Return [x, y] of the center of cell containing provided text 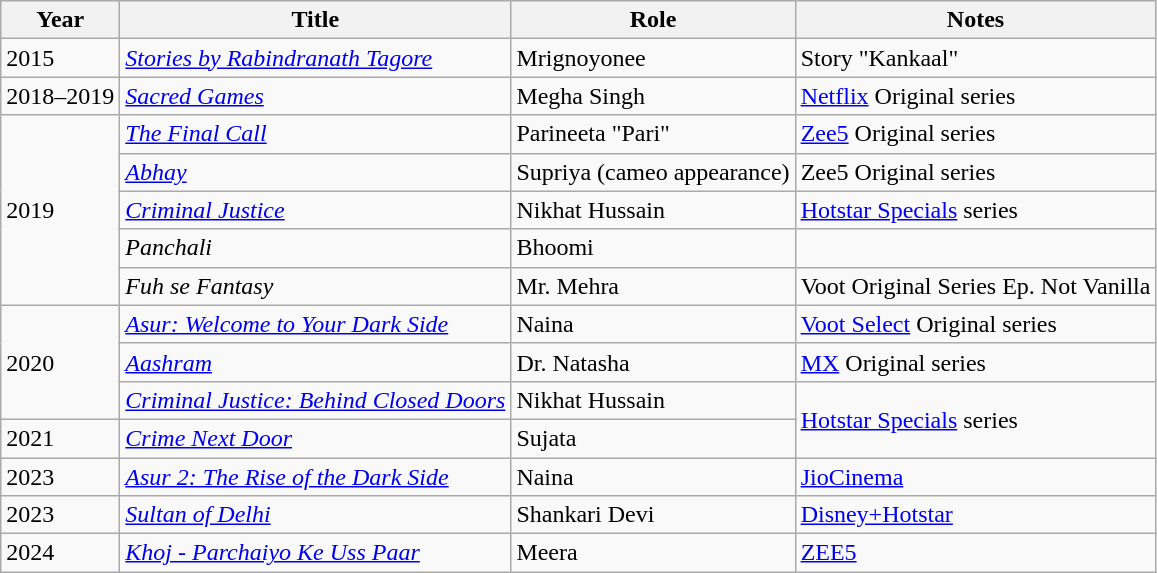
ZEE5 [976, 553]
JioCinema [976, 477]
2015 [60, 58]
Sultan of Delhi [316, 515]
Panchali [316, 248]
Dr. Natasha [653, 362]
Abhay [316, 172]
Netflix Original series [976, 96]
Voot Original Series Ep. Not Vanilla [976, 286]
2021 [60, 438]
Notes [976, 20]
Megha Singh [653, 96]
2020 [60, 362]
Stories by Rabindranath Tagore [316, 58]
Sujata [653, 438]
Khoj - Parchaiyo Ke Uss Paar [316, 553]
Role [653, 20]
Parineeta "Pari" [653, 134]
Bhoomi [653, 248]
Story "Kankaal" [976, 58]
Meera [653, 553]
Asur 2: The Rise of the Dark Side [316, 477]
Sacred Games [316, 96]
Year [60, 20]
Disney+Hotstar [976, 515]
Mrignoyonee [653, 58]
Mr. Mehra [653, 286]
Criminal Justice [316, 210]
Asur: Welcome to Your Dark Side [316, 324]
2019 [60, 210]
2024 [60, 553]
Criminal Justice: Behind Closed Doors [316, 400]
Fuh se Fantasy [316, 286]
2018–2019 [60, 96]
MX Original series [976, 362]
Crime Next Door [316, 438]
Shankari Devi [653, 515]
Aashram [316, 362]
Title [316, 20]
Voot Select Original series [976, 324]
Supriya (cameo appearance) [653, 172]
The Final Call [316, 134]
